Detect which cell encompasses the target text, then output its [x, y] center coordinate. 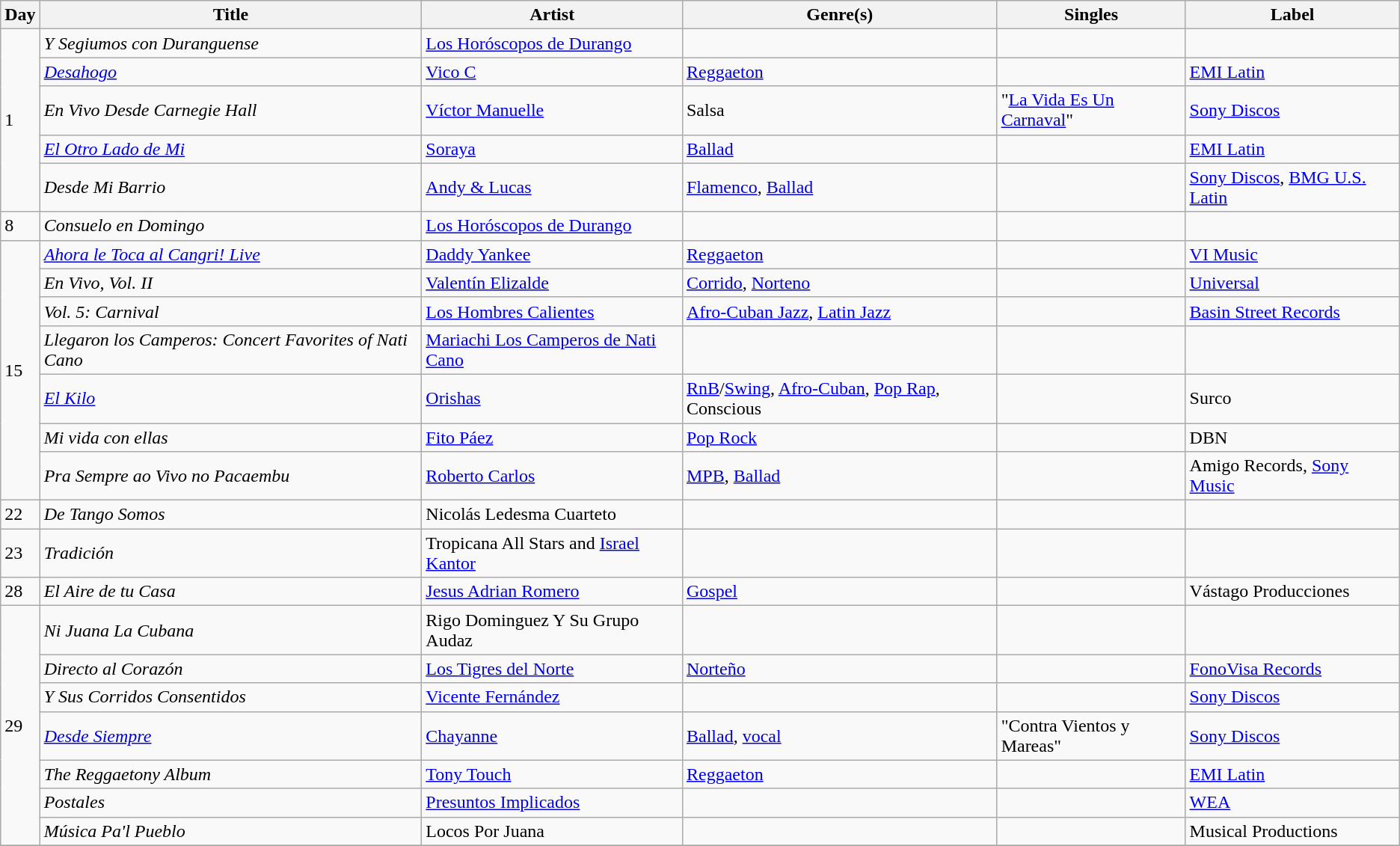
Desde Siempre [230, 736]
Fito Páez [552, 438]
FonoVisa Records [1292, 669]
Directo al Corazón [230, 669]
Corrido, Norteno [839, 283]
"Contra Vientos y Mareas" [1091, 736]
En Vivo Desde Carnegie Hall [230, 111]
Tropicana All Stars and Israel Kantor [552, 554]
Ahora le Toca al Cangri! Live [230, 254]
Singles [1091, 15]
Jesus Adrian Romero [552, 592]
Valentín Elizalde [552, 283]
Vicente Fernández [552, 697]
Desde Mi Barrio [230, 187]
Presuntos Implicados [552, 803]
El Otro Lado de Mi [230, 149]
Flamenco, Ballad [839, 187]
Norteño [839, 669]
1 [20, 120]
DBN [1292, 438]
Salsa [839, 111]
Afro-Cuban Jazz, Latin Jazz [839, 311]
VI Music [1292, 254]
Música Pa'l Pueblo [230, 831]
RnB/Swing, Afro-Cuban, Pop Rap, Conscious [839, 398]
Gospel [839, 592]
Surco [1292, 398]
29 [20, 726]
Label [1292, 15]
Vol. 5: Carnival [230, 311]
Y Sus Corridos Consentidos [230, 697]
Tony Touch [552, 774]
Vástago Producciones [1292, 592]
Andy & Lucas [552, 187]
Locos Por Juana [552, 831]
Vico C [552, 72]
Ballad [839, 149]
Ballad, vocal [839, 736]
Mariachi Los Camperos de Nati Cano [552, 350]
Pop Rock [839, 438]
Mi vida con ellas [230, 438]
Sony Discos, BMG U.S. Latin [1292, 187]
El Kilo [230, 398]
Chayanne [552, 736]
Y Segiumos con Duranguense [230, 43]
Daddy Yankee [552, 254]
Amigo Records, Sony Music [1292, 476]
22 [20, 515]
Title [230, 15]
Roberto Carlos [552, 476]
28 [20, 592]
Desahogo [230, 72]
15 [20, 370]
Los Hombres Calientes [552, 311]
Consuelo en Domingo [230, 226]
23 [20, 554]
Artist [552, 15]
El Aire de tu Casa [230, 592]
8 [20, 226]
Genre(s) [839, 15]
Los Tigres del Norte [552, 669]
De Tango Somos [230, 515]
MPB, Ballad [839, 476]
Víctor Manuelle [552, 111]
Pra Sempre ao Vivo no Pacaembu [230, 476]
The Reggaetony Album [230, 774]
Nicolás Ledesma Cuarteto [552, 515]
En Vivo, Vol. II [230, 283]
Universal [1292, 283]
Ni Juana La Cubana [230, 630]
Tradición [230, 554]
Musical Productions [1292, 831]
Llegaron los Camperos: Concert Favorites of Nati Cano [230, 350]
WEA [1292, 803]
Rigo Dominguez Y Su Grupo Audaz [552, 630]
Day [20, 15]
"La Vida Es Un Carnaval" [1091, 111]
Orishas [552, 398]
Basin Street Records [1292, 311]
Soraya [552, 149]
Postales [230, 803]
